Pinpoint the cell where the given text exists, returning its [X, Y] midpoint coordinate. 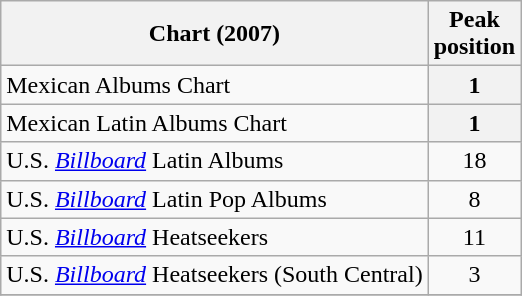
U.S. Billboard Heatseekers [214, 237]
Peakposition [474, 34]
8 [474, 199]
3 [474, 275]
U.S. Billboard Latin Albums [214, 161]
U.S. Billboard Latin Pop Albums [214, 199]
18 [474, 161]
11 [474, 237]
Mexican Albums Chart [214, 85]
U.S. Billboard Heatseekers (South Central) [214, 275]
Chart (2007) [214, 34]
Mexican Latin Albums Chart [214, 123]
